Search for the cell housing the specified text and yield its [X, Y] center coordinate. 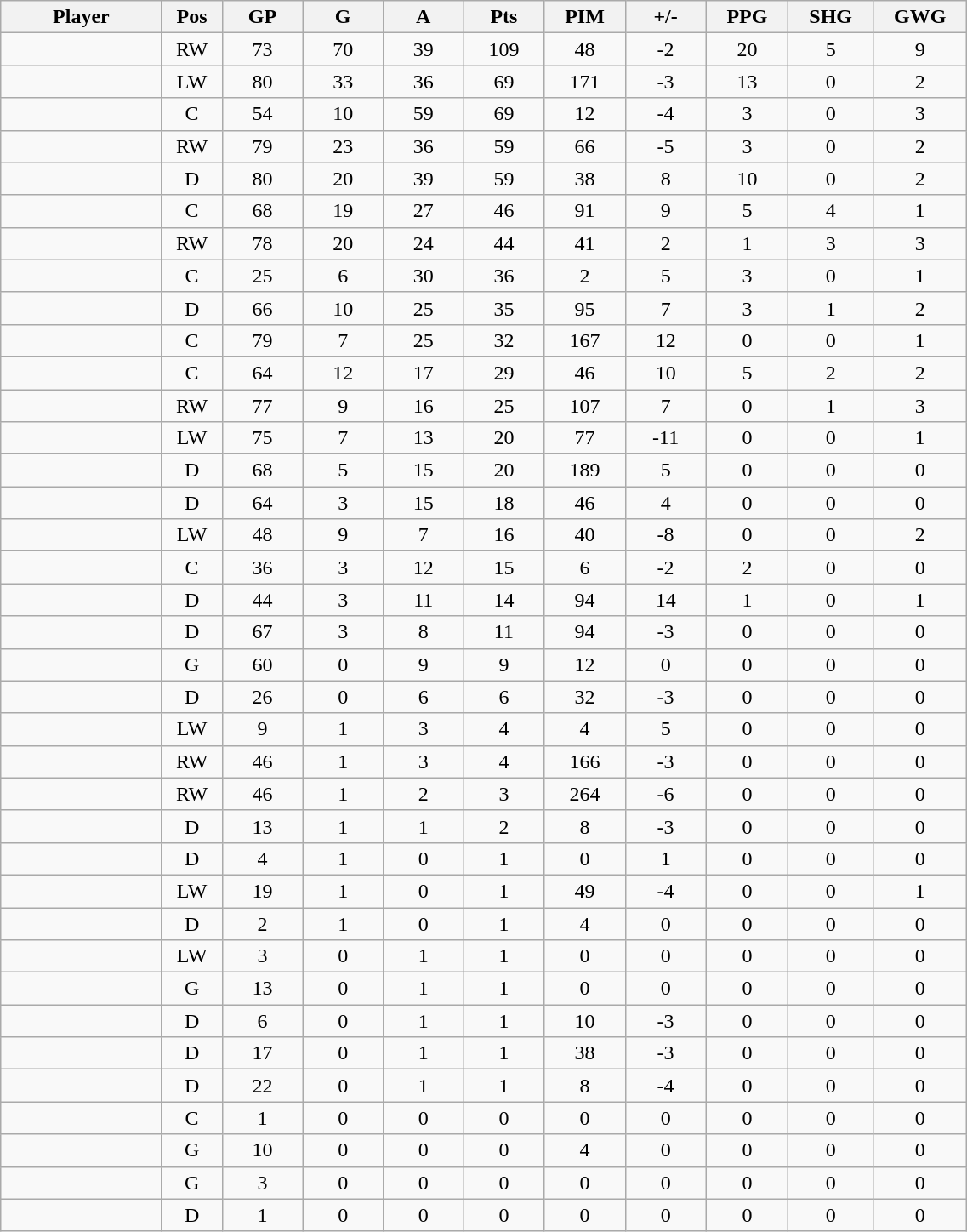
29 [503, 373]
167 [585, 340]
A [424, 17]
Pos [192, 17]
60 [262, 664]
18 [503, 503]
-11 [665, 438]
27 [424, 211]
171 [585, 82]
GP [262, 17]
30 [424, 276]
41 [585, 243]
73 [262, 49]
54 [262, 114]
24 [424, 243]
35 [503, 308]
Player [82, 17]
-8 [665, 535]
67 [262, 632]
PIM [585, 17]
78 [262, 243]
26 [262, 697]
107 [585, 406]
Pts [503, 17]
264 [585, 794]
-5 [665, 146]
166 [585, 761]
49 [585, 891]
-6 [665, 794]
SHG [831, 17]
109 [503, 49]
23 [344, 146]
91 [585, 211]
189 [585, 471]
95 [585, 308]
70 [344, 49]
+/- [665, 17]
33 [344, 82]
PPG [747, 17]
GWG [919, 17]
75 [262, 438]
22 [262, 1086]
40 [585, 535]
